Determine the [X, Y] coordinate at the center of the cell enclosing the given text.  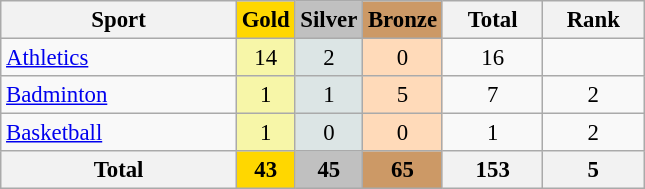
16 [492, 58]
43 [266, 170]
45 [329, 170]
Athletics [119, 58]
Rank [594, 20]
Silver [329, 20]
153 [492, 170]
Bronze [403, 20]
14 [266, 58]
7 [492, 95]
Badminton [119, 95]
Sport [119, 20]
Basketball [119, 133]
Gold [266, 20]
65 [403, 170]
